Scan for the cell matching the given text and deliver its (X, Y) coordinate at center. 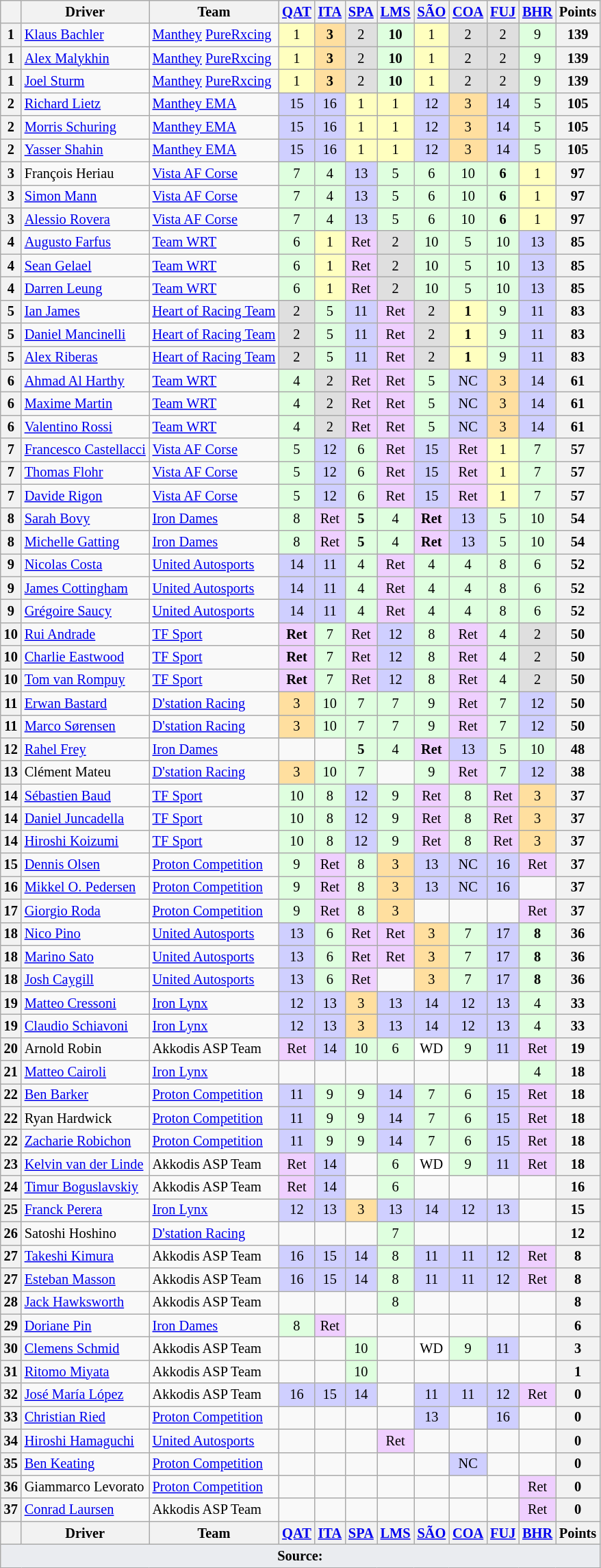
24 (11, 1187)
Conrad Laursen (85, 1510)
Josh Caygill (85, 980)
Alex Riberas (85, 357)
Hiroshi Koizumi (85, 842)
21 (11, 1072)
Nicolas Costa (85, 565)
Dennis Olsen (85, 865)
Sarah Bovy (85, 519)
Yasser Shahin (85, 150)
Esteban Masson (85, 1279)
Davide Rigon (85, 496)
Morris Schuring (85, 127)
Daniel Mancinelli (85, 335)
Ryan Hardwick (85, 1118)
25 (11, 1210)
31 (11, 1371)
48 (578, 749)
Thomas Flohr (85, 472)
Darren Leung (85, 288)
Alessio Rovera (85, 219)
Rui Andrade (85, 634)
Simon Mann (85, 197)
José María López (85, 1395)
32 (11, 1395)
Doriane Pin (85, 1326)
Marino Sato (85, 957)
29 (11, 1326)
Klaus Bachler (85, 35)
38 (578, 772)
Maxime Martin (85, 403)
34 (11, 1441)
Satoshi Hoshino (85, 1233)
Timur Boguslavskiy (85, 1187)
Rahel Frey (85, 749)
Claudio Schiavoni (85, 1026)
Hiroshi Hamaguchi (85, 1441)
Arnold Robin (85, 1049)
Christian Ried (85, 1417)
20 (11, 1049)
30 (11, 1348)
Valentino Rossi (85, 427)
Zacharie Robichon (85, 1141)
Ahmad Al Harthy (85, 381)
Takeshi Kimura (85, 1256)
Matteo Cairoli (85, 1072)
Ian James (85, 312)
Clément Mateu (85, 772)
Clemens Schmid (85, 1348)
Marco Sørensen (85, 726)
Charlie Eastwood (85, 657)
Nico Pino (85, 934)
Alex Malykhin (85, 58)
Jack Hawksworth (85, 1302)
35 (11, 1464)
Franck Perera (85, 1210)
Giammarco Levorato (85, 1487)
Francesco Castellacci (85, 450)
Grégoire Saucy (85, 611)
Richard Lietz (85, 104)
23 (11, 1164)
François Heriau (85, 173)
Joel Sturm (85, 81)
Michelle Gatting (85, 542)
Giorgio Roda (85, 911)
Erwan Bastard (85, 703)
26 (11, 1233)
Kelvin van der Linde (85, 1164)
Sébastien Baud (85, 796)
Tom van Rompuy (85, 680)
Daniel Juncadella (85, 818)
James Cottingham (85, 588)
Source: (300, 1556)
Sean Gelael (85, 266)
Ben Barker (85, 1095)
28 (11, 1302)
Ritomo Miyata (85, 1371)
Ben Keating (85, 1464)
Mikkel O. Pedersen (85, 887)
Augusto Farfus (85, 242)
Matteo Cressoni (85, 1003)
